Identify which cell holds the provided text, then report its (X, Y) central coordinate. 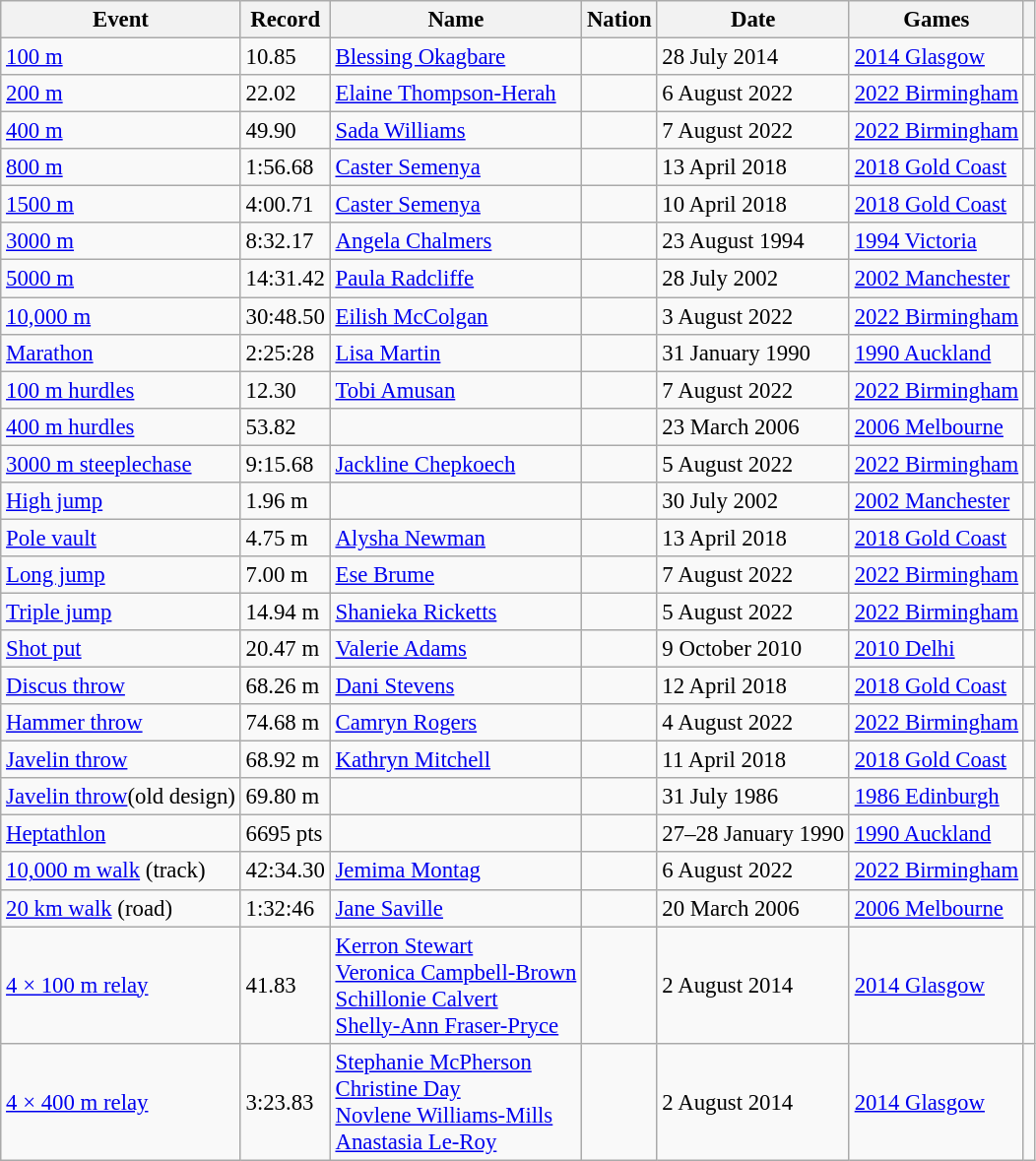
49.90 (286, 131)
400 m (120, 131)
6695 pts (286, 834)
12.30 (286, 390)
9:15.68 (286, 464)
11 April 2018 (752, 760)
800 m (120, 167)
14.94 m (286, 612)
12 April 2018 (752, 686)
53.82 (286, 426)
High jump (120, 501)
5000 m (120, 279)
Lisa Martin (455, 353)
Stephanie McPhersonChristine DayNovlene Williams-MillsAnastasia Le-Roy (455, 1101)
Heptathlon (120, 834)
Ese Brume (455, 575)
4:00.71 (286, 205)
28 July 2002 (752, 279)
Sada Williams (455, 131)
Camryn Rogers (455, 723)
Blessing Okagbare (455, 57)
10.85 (286, 57)
4.75 m (286, 538)
100 m (120, 57)
23 August 1994 (752, 241)
10,000 m walk (track) (120, 871)
4 × 400 m relay (120, 1101)
10 April 2018 (752, 205)
Hammer throw (120, 723)
Paula Radcliffe (455, 279)
Marathon (120, 353)
Jane Saville (455, 908)
Date (752, 20)
4 August 2022 (752, 723)
Jackline Chepkoech (455, 464)
Angela Chalmers (455, 241)
23 March 2006 (752, 426)
3 August 2022 (752, 316)
400 m hurdles (120, 426)
1994 Victoria (936, 241)
2010 Delhi (936, 649)
Kerron StewartVeronica Campbell-BrownSchillonie CalvertShelly-Ann Fraser-Pryce (455, 985)
4 × 100 m relay (120, 985)
Shot put (120, 649)
30 July 2002 (752, 501)
8:32.17 (286, 241)
Triple jump (120, 612)
Long jump (120, 575)
Jemima Montag (455, 871)
1:32:46 (286, 908)
Games (936, 20)
Name (455, 20)
2:25:28 (286, 353)
Javelin throw (120, 760)
Kathryn Mitchell (455, 760)
68.92 m (286, 760)
20 March 2006 (752, 908)
3000 m steeplechase (120, 464)
31 July 1986 (752, 797)
Nation (619, 20)
14:31.42 (286, 279)
74.68 m (286, 723)
Javelin throw(old design) (120, 797)
Pole vault (120, 538)
1986 Edinburgh (936, 797)
30:48.50 (286, 316)
Valerie Adams (455, 649)
Alysha Newman (455, 538)
28 July 2014 (752, 57)
Eilish McColgan (455, 316)
20.47 m (286, 649)
Dani Stevens (455, 686)
3000 m (120, 241)
10,000 m (120, 316)
9 October 2010 (752, 649)
Elaine Thompson-Herah (455, 94)
22.02 (286, 94)
27–28 January 1990 (752, 834)
1:56.68 (286, 167)
Record (286, 20)
200 m (120, 94)
20 km walk (road) (120, 908)
Tobi Amusan (455, 390)
68.26 m (286, 686)
7.00 m (286, 575)
100 m hurdles (120, 390)
41.83 (286, 985)
69.80 m (286, 797)
Event (120, 20)
3:23.83 (286, 1101)
Discus throw (120, 686)
1500 m (120, 205)
42:34.30 (286, 871)
31 January 1990 (752, 353)
Shanieka Ricketts (455, 612)
1.96 m (286, 501)
